Identify which cell holds the provided text, then report its [X, Y] central coordinate. 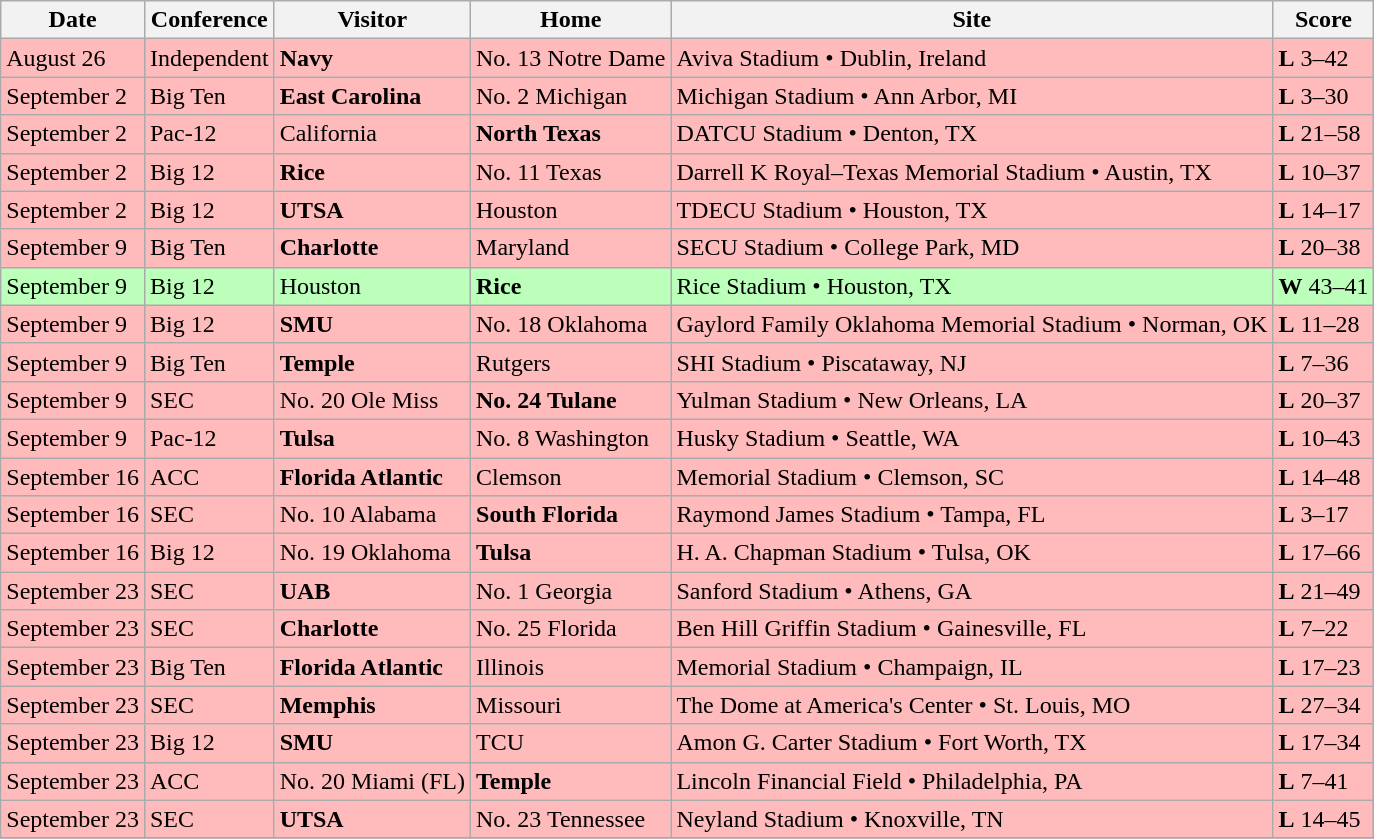
Husky Stadium • Seattle, WA [972, 438]
L 7–22 [1324, 629]
Memorial Stadium • Clemson, SC [972, 477]
No. 2 Michigan [571, 96]
Independent [209, 58]
Maryland [571, 248]
TCU [571, 743]
L 20–37 [1324, 400]
No. 18 Oklahoma [571, 324]
No. 24 Tulane [571, 400]
L 17–66 [1324, 553]
Home [571, 20]
No. 13 Notre Dame [571, 58]
L 3–42 [1324, 58]
Date [73, 20]
Illinois [571, 667]
TDECU Stadium • Houston, TX [972, 210]
No. 20 Miami (FL) [372, 781]
L 14–45 [1324, 819]
Sanford Stadium • Athens, GA [972, 591]
No. 10 Alabama [372, 515]
California [372, 134]
No. 1 Georgia [571, 591]
L 14–48 [1324, 477]
H. A. Chapman Stadium • Tulsa, OK [972, 553]
No. 19 Oklahoma [372, 553]
SECU Stadium • College Park, MD [972, 248]
Neyland Stadium • Knoxville, TN [972, 819]
L 21–58 [1324, 134]
Michigan Stadium • Ann Arbor, MI [972, 96]
Rutgers [571, 362]
W 43–41 [1324, 286]
Site [972, 20]
No. 25 Florida [571, 629]
Navy [372, 58]
L 17–23 [1324, 667]
No. 8 Washington [571, 438]
DATCU Stadium • Denton, TX [972, 134]
Memphis [372, 705]
Ben Hill Griffin Stadium • Gainesville, FL [972, 629]
Aviva Stadium • Dublin, Ireland [972, 58]
L 14–17 [1324, 210]
The Dome at America's Center • St. Louis, MO [972, 705]
Memorial Stadium • Champaign, IL [972, 667]
Missouri [571, 705]
Lincoln Financial Field • Philadelphia, PA [972, 781]
North Texas [571, 134]
Clemson [571, 477]
Amon G. Carter Stadium • Fort Worth, TX [972, 743]
L 27–34 [1324, 705]
L 21–49 [1324, 591]
L 3–17 [1324, 515]
L 20–38 [1324, 248]
South Florida [571, 515]
No. 11 Texas [571, 172]
August 26 [73, 58]
No. 20 Ole Miss [372, 400]
Gaylord Family Oklahoma Memorial Stadium • Norman, OK [972, 324]
L 3–30 [1324, 96]
L 10–37 [1324, 172]
Rice Stadium • Houston, TX [972, 286]
L 17–34 [1324, 743]
Raymond James Stadium • Tampa, FL [972, 515]
Score [1324, 20]
L 7–36 [1324, 362]
Visitor [372, 20]
L 10–43 [1324, 438]
Darrell K Royal–Texas Memorial Stadium • Austin, TX [972, 172]
Conference [209, 20]
UAB [372, 591]
L 7–41 [1324, 781]
East Carolina [372, 96]
L 11–28 [1324, 324]
Yulman Stadium • New Orleans, LA [972, 400]
No. 23 Tennessee [571, 819]
SHI Stadium • Piscataway, NJ [972, 362]
